Return the [x, y] coordinate for the center point of the cell that contains the specified text.  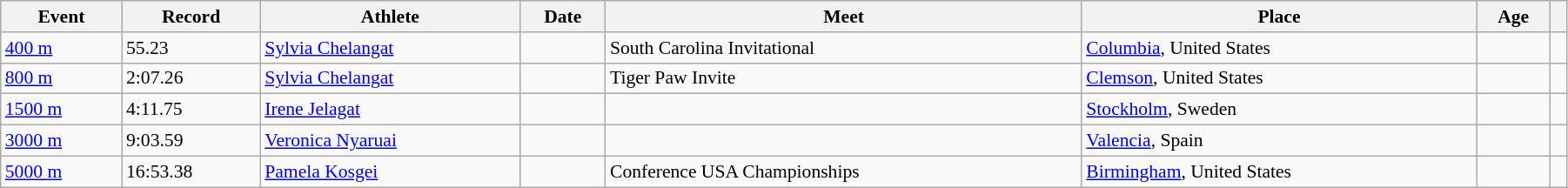
Record [191, 17]
Columbia, United States [1279, 48]
Athlete [390, 17]
South Carolina Invitational [844, 48]
55.23 [191, 48]
5000 m [61, 171]
9:03.59 [191, 141]
Place [1279, 17]
Veronica Nyaruai [390, 141]
Tiger Paw Invite [844, 78]
3000 m [61, 141]
1500 m [61, 110]
Irene Jelagat [390, 110]
2:07.26 [191, 78]
Age [1514, 17]
Meet [844, 17]
Conference USA Championships [844, 171]
400 m [61, 48]
Stockholm, Sweden [1279, 110]
4:11.75 [191, 110]
Event [61, 17]
Clemson, United States [1279, 78]
Date [563, 17]
Pamela Kosgei [390, 171]
Birmingham, United States [1279, 171]
16:53.38 [191, 171]
Valencia, Spain [1279, 141]
800 m [61, 78]
